Identify which cell holds the provided text, then report its (X, Y) central coordinate. 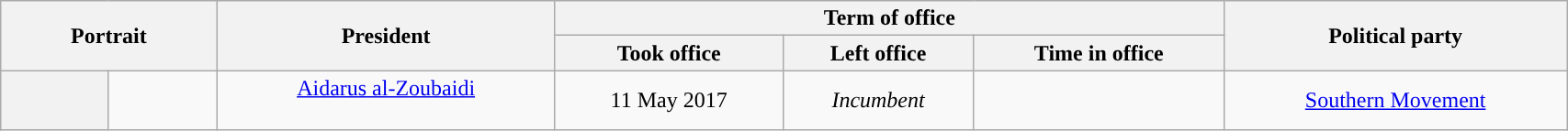
Southern Movement (1396, 101)
Portrait (108, 36)
President (386, 36)
Took office (669, 53)
Time in office (1099, 53)
Left office (878, 53)
Term of office (889, 18)
Aidarus al-Zoubaidi (386, 101)
Incumbent (878, 101)
11 May 2017 (669, 101)
Political party (1396, 36)
